Detect which cell encompasses the target text, then output its (X, Y) center coordinate. 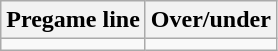
Pregame line (74, 20)
Over/under (210, 20)
